From the cell containing the given text, extract its center point as (x, y) coordinate. 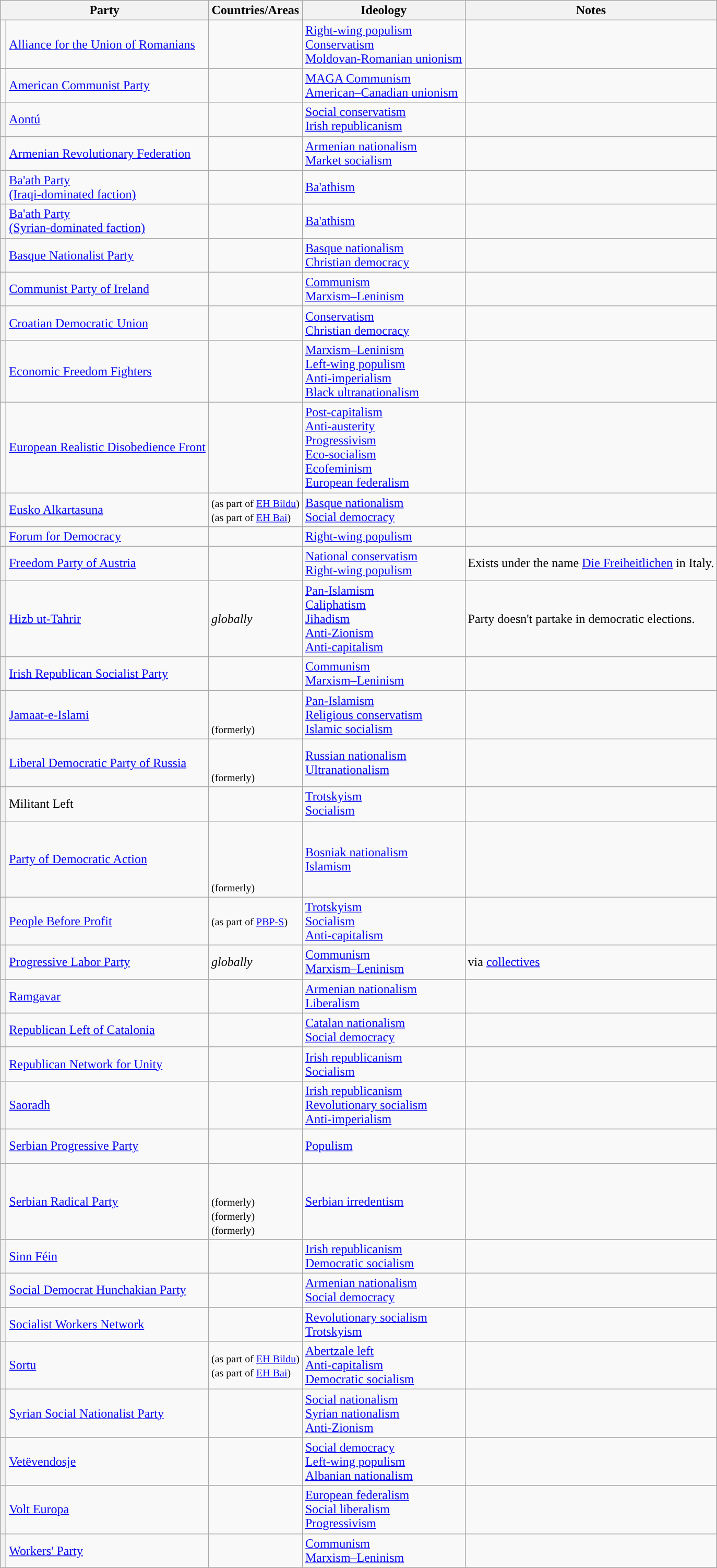
Abertzale leftAnti-capitalismDemocratic socialism (384, 1365)
Basque nationalismChristian democracy (384, 255)
Irish republicanismDemocratic socialism (384, 1256)
Aontú (107, 119)
Vetëvendosje (107, 1461)
Irish Republican Socialist Party (107, 674)
via collectives (591, 962)
Armenian nationalismLiberalism (384, 996)
Catalan nationalismSocial democracy (384, 1030)
Populism (384, 1146)
Alliance for the Union of Romanians (107, 44)
Revolutionary socialismTrotskyism (384, 1324)
Syrian Social Nationalist Party (107, 1413)
Countries/Areas (255, 10)
Pan-IslamismCaliphatismJihadismAnti-ZionismAnti-capitalism (384, 619)
Notes (591, 10)
Militant Left (107, 804)
Progressive Labor Party (107, 962)
Exists under the name Die Freiheitlichen in Italy. (591, 564)
Ideology (384, 10)
(formerly) (formerly) (formerly) (255, 1201)
Communist Party of Ireland (107, 289)
Ramgavar (107, 996)
Basque nationalismSocial democracy (384, 510)
Serbian Radical Party (107, 1201)
Social Democrat Hunchakian Party (107, 1291)
Bosniak nationalismIslamism (384, 859)
Party (104, 10)
Eusko Alkartasuna (107, 510)
Republican Left of Catalonia (107, 1030)
Pan-IslamismReligious conservatismIslamic socialism (384, 715)
Sinn Féin (107, 1256)
Irish republicanismRevolutionary socialismAnti-imperialism (384, 1105)
Croatian Democratic Union (107, 323)
Party doesn't partake in democratic elections. (591, 619)
Right-wing populism (384, 537)
National conservatismRight-wing populism (384, 564)
People Before Profit (107, 921)
TrotskyismSocialismAnti-capitalism (384, 921)
Economic Freedom Fighters (107, 371)
European federalismSocial liberalismProgressivism (384, 1510)
Freedom Party of Austria (107, 564)
Serbian irredentism (384, 1201)
TrotskyismSocialism (384, 804)
Republican Network for Unity (107, 1064)
Russian nationalismUltranationalism (384, 763)
Marxism–LeninismLeft-wing populismAnti-imperialismBlack ultranationalism (384, 371)
European Realistic Disobedience Front (107, 447)
Irish republicanismSocialism (384, 1064)
Social conservatismIrish republicanism (384, 119)
Serbian Progressive Party (107, 1146)
Hizb ut-Tahrir (107, 619)
ConservatismChristian democracy (384, 323)
Post-capitalismAnti-austerityProgressivismEco-socialismEcofeminismEuropean federalism (384, 447)
American Communist Party (107, 86)
Party of Democratic Action (107, 859)
Jamaat-e-Islami (107, 715)
Liberal Democratic Party of Russia (107, 763)
Armenian nationalismSocial democracy (384, 1291)
Right-wing populismConservatismMoldovan-Romanian unionism (384, 44)
(as part of PBP-S) (255, 921)
Sortu (107, 1365)
Ba'ath Party(Iraqi-dominated faction) (107, 187)
Workers' Party (107, 1551)
Armenian nationalismMarket socialism (384, 154)
Social democracyLeft-wing populismAlbanian nationalism (384, 1461)
Armenian Revolutionary Federation (107, 154)
Basque Nationalist Party (107, 255)
Ba'ath Party(Syrian-dominated faction) (107, 221)
Socialist Workers Network (107, 1324)
Volt Europa (107, 1510)
MAGA CommunismAmerican–Canadian unionism (384, 86)
Forum for Democracy (107, 537)
Social nationalismSyrian nationalismAnti-Zionism (384, 1413)
Saoradh (107, 1105)
